For the text-containing cell, return its midpoint in (X, Y) coordinate format. 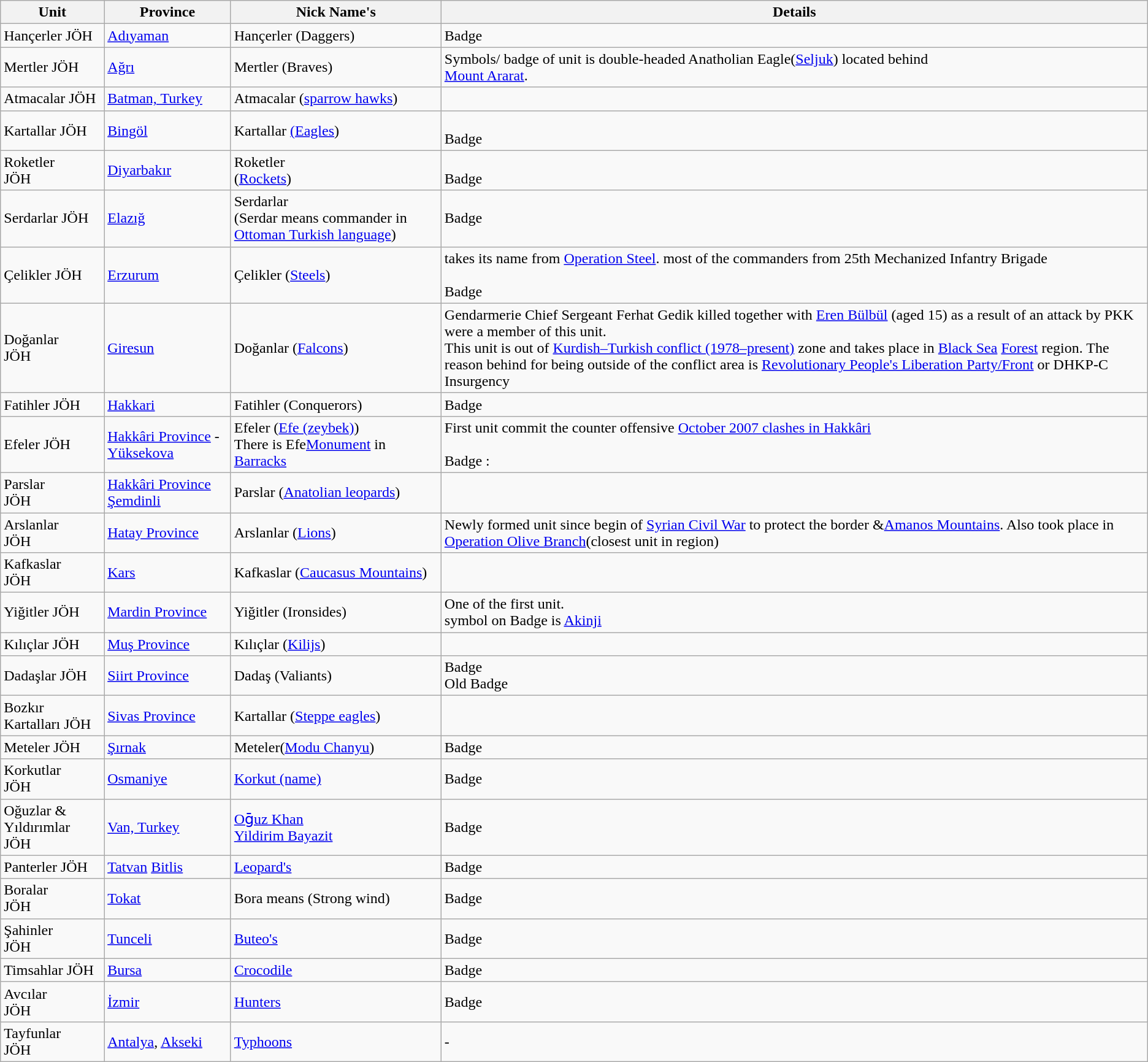
Bora means (Strong wind) (336, 898)
Mertler (Braves) (336, 67)
ŞahinlerJÖH (53, 939)
İzmir (168, 1001)
Batman, Turkey (168, 99)
Oğuzlar & YıldırımlarJÖH (53, 827)
AvcılarJÖH (53, 1001)
Crocodile (336, 970)
RoketlerJÖH (53, 171)
Fatihler JÖH (53, 404)
Antalya, Akseki (168, 1042)
Dadaşlar JÖH (53, 676)
Hançerler (Daggers) (336, 36)
TayfunlarJÖH (53, 1042)
Serdarlar(Serdar means commander in Ottoman Turkish language) (336, 218)
Tunceli (168, 939)
Leopard's (336, 867)
Badge Old Badge (794, 676)
Adıyaman (168, 36)
Atmacalar JÖH (53, 99)
KafkaslarJÖH (53, 573)
Korkut (name) (336, 779)
Muş Province (168, 644)
Nick Name's (336, 12)
ArslanlarJÖH (53, 533)
One of the first unit.symbol on Badge is Akinji (794, 612)
Fatihler (Conquerors) (336, 404)
Bursa (168, 970)
Kılıçlar (Kilijs) (336, 644)
Siirt Province (168, 676)
Efeler JÖH (53, 444)
Kartallar JÖH (53, 130)
Buteo's (336, 939)
Yiğitler (Ironsides) (336, 612)
Roketler(Rockets) (336, 171)
Oḡuz KhanYildirim Bayazit (336, 827)
Hunters (336, 1001)
BoralarJÖH (53, 898)
KorkutlarJÖH (53, 779)
Giresun (168, 348)
Arslanlar (Lions) (336, 533)
Kılıçlar JÖH (53, 644)
First unit commit the counter offensive October 2007 clashes in HakkâriBadge : (794, 444)
ParslarJÖH (53, 492)
Hakkâri Province - Yüksekova (168, 444)
Mertler JÖH (53, 67)
Kafkaslar (Caucasus Mountains) (336, 573)
Symbols/ badge of unit is double-headed Anatholian Eagle(Seljuk) located behindMount Ararat. (794, 67)
Erzurum (168, 275)
Parslar (Anatolian leopards) (336, 492)
Timsahlar JÖH (53, 970)
Dadaş (Valiants) (336, 676)
Şırnak (168, 747)
Çelikler (Steels) (336, 275)
- (794, 1042)
Kars (168, 573)
Elazığ (168, 218)
Van, Turkey (168, 827)
Efeler (Efe (zeybek))There is EfeMonument in Barracks (336, 444)
Hançerler JÖH (53, 36)
Details (794, 12)
Hakkari (168, 404)
Hatay Province (168, 533)
Meteler(Modu Chanyu) (336, 747)
Serdarlar JÖH (53, 218)
Mardin Province (168, 612)
Typhoons (336, 1042)
Kartallar (Eagles) (336, 130)
Bozkır Kartalları JÖH (53, 715)
Diyarbakır (168, 171)
Tokat (168, 898)
Unit (53, 12)
Meteler JÖH (53, 747)
Yiğitler JÖH (53, 612)
Osmaniye (168, 779)
Tatvan Bitlis (168, 867)
Province (168, 12)
Kartallar (Steppe eagles) (336, 715)
DoğanlarJÖH (53, 348)
Hakkâri ProvinceŞemdinli (168, 492)
Panterler JÖH (53, 867)
Ağrı (168, 67)
takes its name from Operation Steel. most of the commanders from 25th Mechanized Infantry BrigadeBadge (794, 275)
Çelikler JÖH (53, 275)
Bingöl (168, 130)
Atmacalar (sparrow hawks) (336, 99)
Doğanlar (Falcons) (336, 348)
Sivas Province (168, 715)
